For the text-containing cell, return its midpoint in [X, Y] coordinate format. 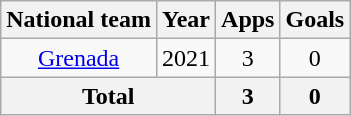
Apps [248, 20]
Year [186, 20]
Grenada [79, 58]
National team [79, 20]
Goals [315, 20]
Total [108, 96]
2021 [186, 58]
